Detect which cell encompasses the target text, then output its (x, y) center coordinate. 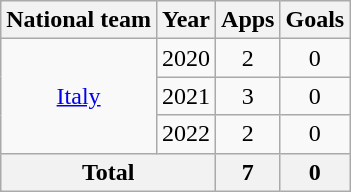
2022 (186, 134)
Italy (79, 96)
2020 (186, 58)
Goals (315, 20)
3 (248, 96)
2021 (186, 96)
Year (186, 20)
Total (108, 172)
7 (248, 172)
Apps (248, 20)
National team (79, 20)
